Extract the [x, y] coordinate from the center of the cell holding the provided text.  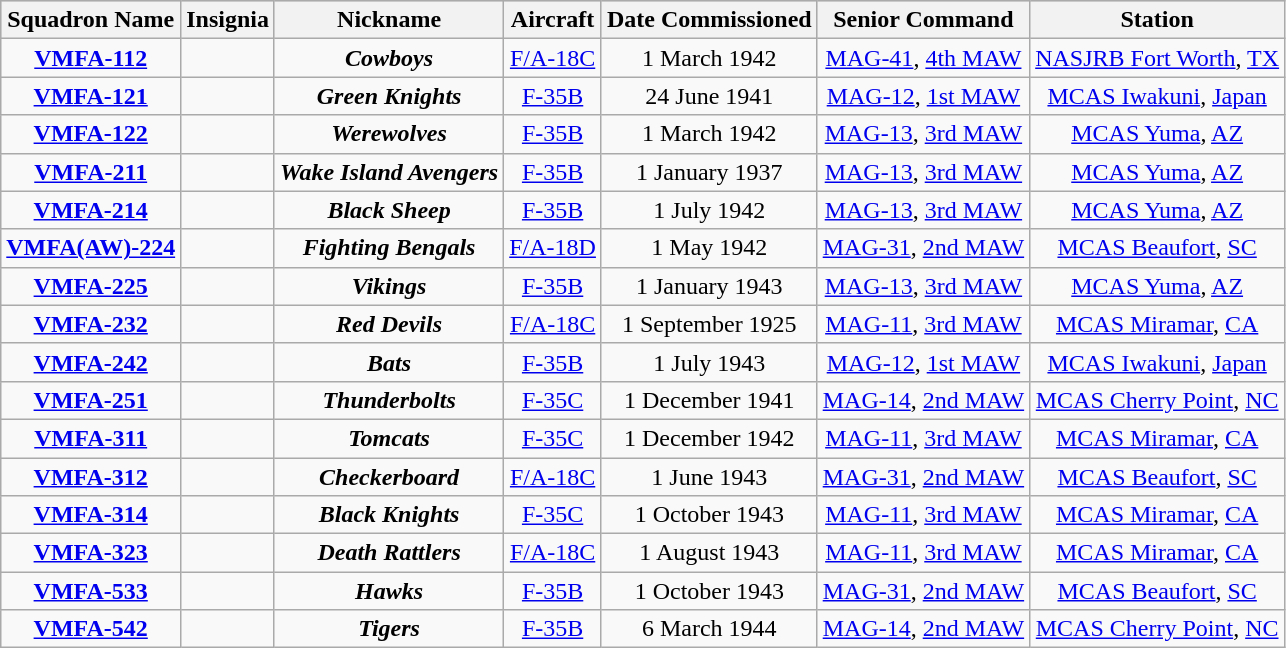
Tigers [388, 629]
1 July 1942 [709, 210]
Thunderbolts [388, 400]
Senior Command [923, 20]
Squadron Name [91, 20]
1 September 1925 [709, 324]
F/A-18D [553, 248]
1 December 1941 [709, 400]
VMFA-211 [91, 172]
1 January 1943 [709, 286]
VMFA-121 [91, 96]
6 March 1944 [709, 629]
Hawks [388, 591]
Tomcats [388, 438]
VMFA(AW)-224 [91, 248]
24 June 1941 [709, 96]
VMFA-314 [91, 515]
1 December 1942 [709, 438]
VMFA-312 [91, 477]
Werewolves [388, 134]
Nickname [388, 20]
Red Devils [388, 324]
VMFA-112 [91, 58]
VMFA-232 [91, 324]
VMFA-242 [91, 362]
Black Sheep [388, 210]
Death Rattlers [388, 553]
Date Commissioned [709, 20]
VMFA-323 [91, 553]
NASJRB Fort Worth, TX [1158, 58]
Station [1158, 20]
1 July 1943 [709, 362]
VMFA-542 [91, 629]
VMFA-214 [91, 210]
Checkerboard [388, 477]
VMFA-251 [91, 400]
1 May 1942 [709, 248]
VMFA-311 [91, 438]
Fighting Bengals [388, 248]
Vikings [388, 286]
Cowboys [388, 58]
VMFA-122 [91, 134]
Wake Island Avengers [388, 172]
MAG-41, 4th MAW [923, 58]
1 June 1943 [709, 477]
1 August 1943 [709, 553]
Insignia [228, 20]
VMFA-225 [91, 286]
Bats [388, 362]
Black Knights [388, 515]
Green Knights [388, 96]
1 January 1937 [709, 172]
VMFA-533 [91, 591]
Aircraft [553, 20]
